Determine the [x, y] coordinate at the center of the cell enclosing the given text.  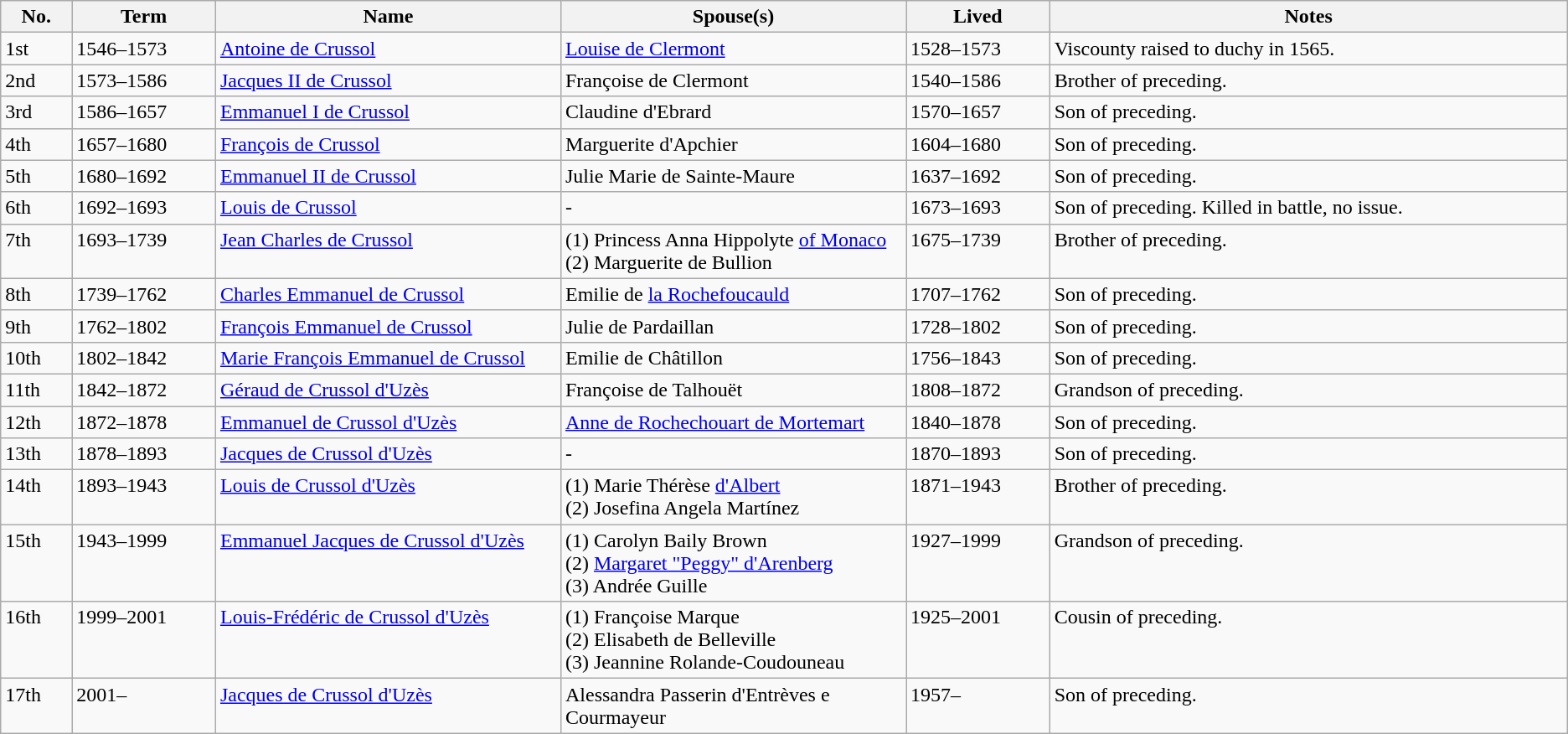
Marguerite d'Apchier [733, 144]
Louise de Clermont [733, 49]
1657–1680 [144, 144]
1842–1872 [144, 390]
1927–1999 [978, 563]
Julie Marie de Sainte-Maure [733, 176]
Julie de Pardaillan [733, 326]
1762–1802 [144, 326]
1680–1692 [144, 176]
Louis de Crussol d'Uzès [388, 498]
1840–1878 [978, 421]
Spouse(s) [733, 17]
1540–1586 [978, 80]
No. [37, 17]
Emilie de Châtillon [733, 358]
3rd [37, 112]
1893–1943 [144, 498]
1802–1842 [144, 358]
François de Crussol [388, 144]
1943–1999 [144, 563]
10th [37, 358]
Emmanuel de Crussol d'Uzès [388, 421]
Lived [978, 17]
Cousin of preceding. [1308, 640]
1925–2001 [978, 640]
Notes [1308, 17]
Louis de Crussol [388, 208]
(1) Princess Anna Hippolyte of Monaco(2) Marguerite de Bullion [733, 251]
Anne de Rochechouart de Mortemart [733, 421]
Marie François Emmanuel de Crussol [388, 358]
1570–1657 [978, 112]
Charles Emmanuel de Crussol [388, 294]
1999–2001 [144, 640]
Emilie de la Rochefoucauld [733, 294]
16th [37, 640]
Name [388, 17]
1st [37, 49]
Antoine de Crussol [388, 49]
1637–1692 [978, 176]
Son of preceding. Killed in battle, no issue. [1308, 208]
4th [37, 144]
Géraud de Crussol d'Uzès [388, 390]
1692–1693 [144, 208]
Alessandra Passerin d'Entrèves e Courmayeur [733, 706]
(1) Carolyn Baily Brown(2) Margaret "Peggy" d'Arenberg(3) Andrée Guille [733, 563]
1872–1878 [144, 421]
7th [37, 251]
2nd [37, 80]
1707–1762 [978, 294]
Viscounty raised to duchy in 1565. [1308, 49]
1871–1943 [978, 498]
Jacques II de Crussol [388, 80]
Françoise de Talhouët [733, 390]
9th [37, 326]
1528–1573 [978, 49]
1586–1657 [144, 112]
1675–1739 [978, 251]
13th [37, 454]
5th [37, 176]
11th [37, 390]
(1) Françoise Marque(2) Elisabeth de Belleville(3) Jeannine Rolande-Coudouneau [733, 640]
1673–1693 [978, 208]
Françoise de Clermont [733, 80]
Emmanuel Jacques de Crussol d'Uzès [388, 563]
Emmanuel I de Crussol [388, 112]
Term [144, 17]
1756–1843 [978, 358]
1878–1893 [144, 454]
Jean Charles de Crussol [388, 251]
Emmanuel II de Crussol [388, 176]
François Emmanuel de Crussol [388, 326]
1728–1802 [978, 326]
Louis-Frédéric de Crussol d'Uzès [388, 640]
15th [37, 563]
1957– [978, 706]
1808–1872 [978, 390]
14th [37, 498]
1693–1739 [144, 251]
1870–1893 [978, 454]
6th [37, 208]
12th [37, 421]
1546–1573 [144, 49]
1604–1680 [978, 144]
1739–1762 [144, 294]
8th [37, 294]
(1) Marie Thérèse d'Albert(2) Josefina Angela Martínez [733, 498]
17th [37, 706]
Claudine d'Ebrard [733, 112]
2001– [144, 706]
1573–1586 [144, 80]
